Pinpoint the cell where the given text exists, returning its (X, Y) midpoint coordinate. 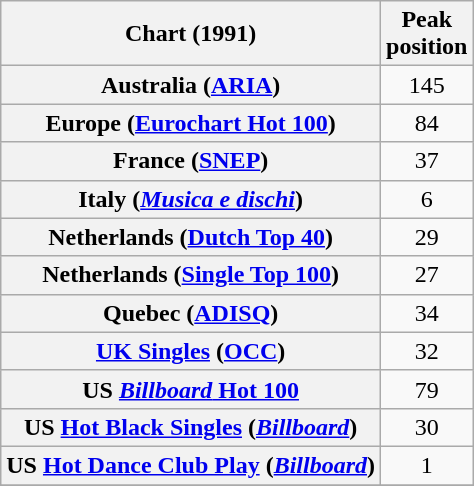
US Hot Dance Club Play (Billboard) (191, 465)
32 (427, 351)
29 (427, 237)
84 (427, 123)
37 (427, 161)
Netherlands (Single Top 100) (191, 275)
6 (427, 199)
Peakposition (427, 34)
Europe (Eurochart Hot 100) (191, 123)
UK Singles (OCC) (191, 351)
30 (427, 427)
Netherlands (Dutch Top 40) (191, 237)
US Hot Black Singles (Billboard) (191, 427)
1 (427, 465)
Italy (Musica e dischi) (191, 199)
US Billboard Hot 100 (191, 389)
France (SNEP) (191, 161)
27 (427, 275)
145 (427, 85)
Australia (ARIA) (191, 85)
79 (427, 389)
Chart (1991) (191, 34)
34 (427, 313)
Quebec (ADISQ) (191, 313)
